Provide the [x, y] coordinate of the cell's center where the given text is located.  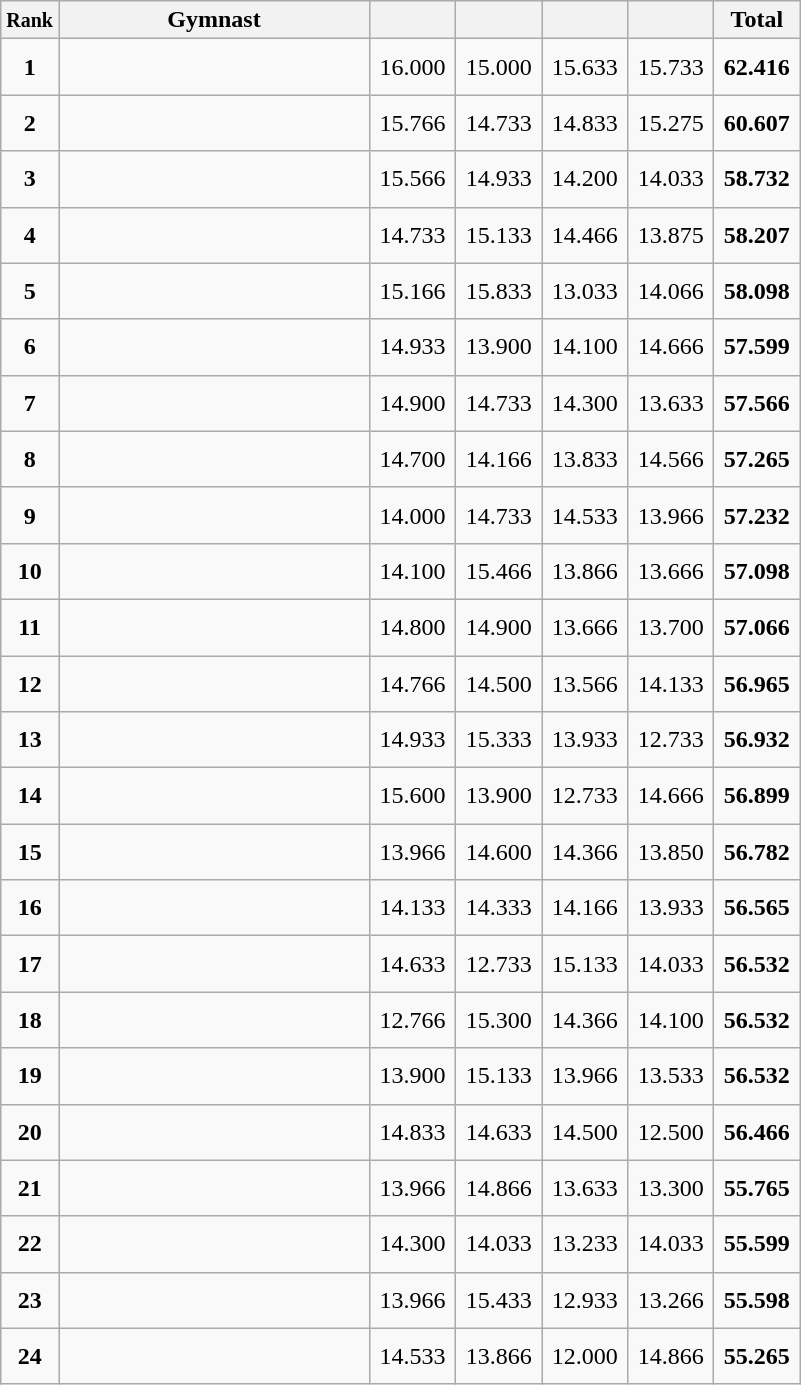
16.000 [413, 67]
62.416 [757, 67]
15.633 [585, 67]
57.599 [757, 347]
57.265 [757, 459]
15.275 [671, 123]
17 [30, 964]
13.833 [585, 459]
12.000 [585, 1356]
13.875 [671, 235]
13.850 [671, 852]
14.800 [413, 627]
58.207 [757, 235]
56.782 [757, 852]
16 [30, 908]
19 [30, 1076]
7 [30, 403]
15.600 [413, 796]
9 [30, 515]
58.098 [757, 291]
13.533 [671, 1076]
Gymnast [214, 20]
13.233 [585, 1244]
23 [30, 1300]
Rank [30, 20]
56.932 [757, 740]
14.700 [413, 459]
15.300 [499, 1020]
14.466 [585, 235]
8 [30, 459]
55.599 [757, 1244]
55.765 [757, 1188]
13.266 [671, 1300]
21 [30, 1188]
6 [30, 347]
57.098 [757, 571]
12 [30, 684]
3 [30, 179]
12.766 [413, 1020]
15.000 [499, 67]
14 [30, 796]
13.300 [671, 1188]
15.733 [671, 67]
5 [30, 291]
60.607 [757, 123]
57.566 [757, 403]
13.700 [671, 627]
15 [30, 852]
1 [30, 67]
12.933 [585, 1300]
15.333 [499, 740]
14.066 [671, 291]
24 [30, 1356]
Total [757, 20]
14.566 [671, 459]
12.500 [671, 1132]
11 [30, 627]
56.899 [757, 796]
55.598 [757, 1300]
55.265 [757, 1356]
15.566 [413, 179]
56.565 [757, 908]
13.566 [585, 684]
18 [30, 1020]
2 [30, 123]
14.200 [585, 179]
14.766 [413, 684]
10 [30, 571]
13 [30, 740]
15.166 [413, 291]
20 [30, 1132]
22 [30, 1244]
15.466 [499, 571]
14.333 [499, 908]
56.965 [757, 684]
15.833 [499, 291]
14.600 [499, 852]
14.000 [413, 515]
56.466 [757, 1132]
4 [30, 235]
13.033 [585, 291]
58.732 [757, 179]
57.232 [757, 515]
15.433 [499, 1300]
57.066 [757, 627]
15.766 [413, 123]
